Provide the [x, y] coordinate of the cell's center where the given text is located.  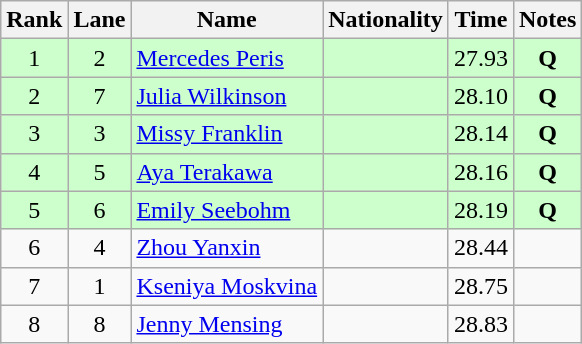
Lane [100, 20]
28.19 [480, 210]
Mercedes Peris [227, 58]
Zhou Yanxin [227, 248]
27.93 [480, 58]
Notes [547, 20]
Time [480, 20]
28.83 [480, 324]
28.44 [480, 248]
28.14 [480, 134]
Nationality [386, 20]
Missy Franklin [227, 134]
Aya Terakawa [227, 172]
Kseniya Moskvina [227, 286]
Rank [34, 20]
28.16 [480, 172]
Name [227, 20]
Emily Seebohm [227, 210]
Julia Wilkinson [227, 96]
Jenny Mensing [227, 324]
28.75 [480, 286]
28.10 [480, 96]
